Output the (X, Y) coordinate of the center of the cell containing the given text.  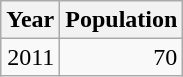
2011 (30, 56)
70 (122, 56)
Population (122, 20)
Year (30, 20)
